Locate the cell with the specified text and output its [X, Y] center coordinate. 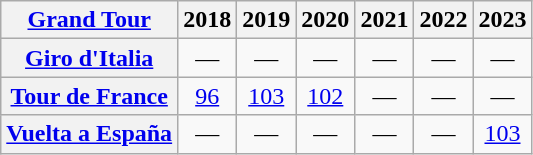
2018 [208, 20]
2019 [266, 20]
102 [326, 96]
96 [208, 96]
Vuelta a España [90, 134]
Giro d'Italia [90, 58]
2023 [502, 20]
2021 [384, 20]
Tour de France [90, 96]
Grand Tour [90, 20]
2022 [444, 20]
2020 [326, 20]
